Detect which cell encompasses the target text, then output its (x, y) center coordinate. 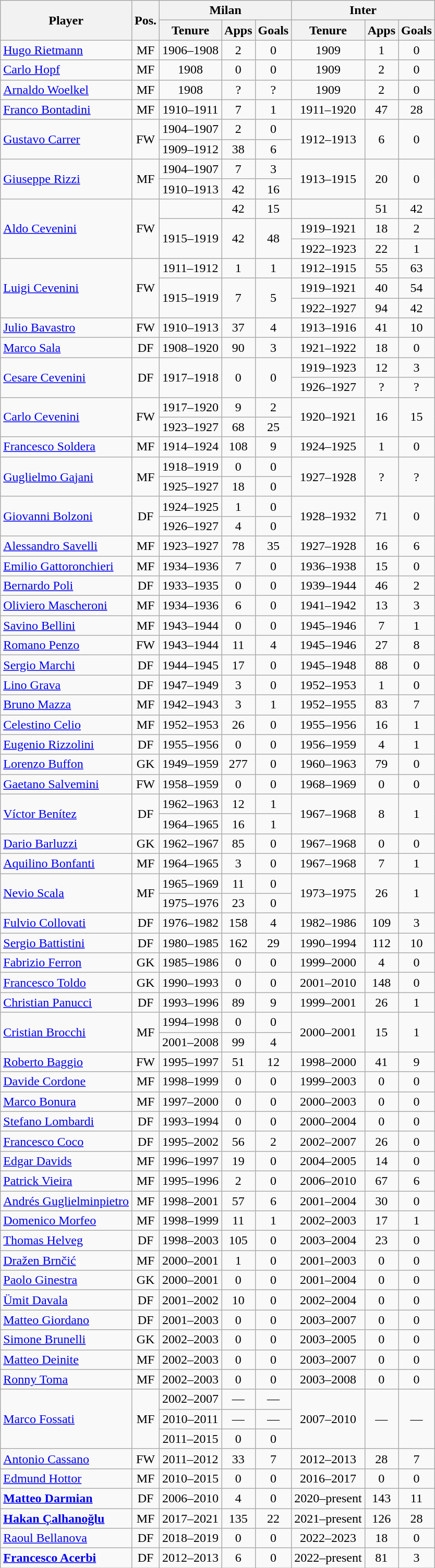
1995–1996 (191, 1181)
2017–2021 (191, 1518)
Giovanni Bolzoni (66, 516)
Pos. (145, 20)
2004–2005 (328, 1161)
1960–1963 (328, 764)
148 (381, 983)
Víctor Benítez (66, 814)
2002–2004 (328, 1300)
71 (381, 516)
143 (381, 1498)
1911–1920 (328, 109)
25 (273, 427)
1998–2000 (328, 1062)
Luigi Cevenini (66, 288)
162 (238, 943)
1975–1976 (191, 903)
2011–2012 (191, 1459)
1920–1921 (328, 417)
2007–2010 (328, 1419)
1912–1913 (328, 139)
Milan (225, 10)
Francesco Acerbi (66, 1558)
1945–1948 (328, 665)
Simone Brunelli (66, 1340)
Lorenzo Buffon (66, 764)
126 (381, 1518)
85 (238, 843)
1990–1994 (328, 943)
1921–1922 (328, 348)
Ümit Davala (66, 1300)
Raoul Bellanova (66, 1538)
Romano Penzo (66, 645)
1968–1969 (328, 784)
1908–1920 (191, 348)
2003–2008 (328, 1379)
1993–1994 (191, 1121)
48 (273, 238)
99 (238, 1042)
1911–1912 (191, 268)
Guglielmo Gajani (66, 476)
47 (381, 109)
2001–2002 (191, 1300)
Julio Bavastro (66, 328)
1909–1912 (191, 149)
Bruno Mazza (66, 705)
Gustavo Carrer (66, 139)
40 (381, 288)
Ronny Toma (66, 1379)
Eugenio Rizzolini (66, 744)
29 (273, 943)
Celestino Celio (66, 725)
1995–2002 (191, 1141)
1936–1938 (328, 566)
37 (238, 328)
2003–2004 (328, 1241)
2010–2011 (191, 1419)
54 (417, 288)
79 (381, 764)
Davide Cordone (66, 1082)
109 (381, 923)
1962–1963 (191, 804)
Stefano Lombardi (66, 1121)
Matteo Darmian (66, 1498)
1928–1932 (328, 516)
88 (381, 665)
33 (238, 1459)
1917–1920 (191, 407)
2020–present (328, 1498)
1906–1908 (191, 50)
Marco Bonura (66, 1101)
Marco Sala (66, 348)
5 (273, 298)
27 (381, 645)
Lino Grava (66, 685)
277 (238, 764)
1910–1911 (191, 109)
19 (238, 1161)
135 (238, 1518)
1965–1969 (191, 884)
Edmund Hottor (66, 1478)
Alessandro Savelli (66, 546)
Roberto Baggio (66, 1062)
1994–1998 (191, 1022)
Gaetano Salvemini (66, 784)
Player (66, 20)
Marco Fossati (66, 1419)
1919–1923 (328, 367)
Bernardo Poli (66, 586)
Paolo Ginestra (66, 1280)
89 (238, 1002)
Savino Bellini (66, 626)
1999–2000 (328, 963)
Sergio Marchi (66, 665)
Aldo Cevenini (66, 228)
94 (381, 308)
30 (381, 1200)
1918–1919 (191, 467)
1990–1993 (191, 983)
158 (238, 923)
Andrés Guglielminpietro (66, 1200)
1998–2003 (191, 1241)
1980–1985 (191, 943)
2022–2023 (328, 1538)
Carlo Hopf (66, 70)
83 (381, 705)
Fulvio Collovati (66, 923)
1947–1949 (191, 685)
2011–2015 (191, 1439)
Emilio Gattoronchieri (66, 566)
1914–1924 (191, 447)
1944–1945 (191, 665)
Giuseppe Rizzi (66, 179)
1942–1943 (191, 705)
1922–1923 (328, 249)
Antonio Cassano (66, 1459)
1993–1996 (191, 1002)
105 (238, 1241)
55 (381, 268)
1941–1942 (328, 606)
1958–1959 (191, 784)
1982–1986 (328, 923)
108 (238, 447)
1962–1967 (191, 843)
20 (381, 179)
1917–1918 (191, 377)
13 (381, 606)
1922–1927 (328, 308)
46 (381, 586)
81 (381, 1558)
67 (381, 1181)
78 (238, 546)
2022–present (328, 1558)
Aquilino Bonfanti (66, 863)
Francesco Coco (66, 1141)
Cristian Brocchi (66, 1032)
38 (238, 149)
Nevio Scala (66, 893)
2001–2010 (328, 983)
1913–1915 (328, 179)
Edgar Davids (66, 1161)
Hakan Çalhanoğlu (66, 1518)
1912–1915 (328, 268)
Patrick Vieira (66, 1181)
1976–1982 (191, 923)
Matteo Deinite (66, 1359)
Sergio Battistini (66, 943)
1952–1955 (328, 705)
Domenico Morfeo (66, 1221)
56 (238, 1141)
1999–2003 (328, 1082)
2018–2019 (191, 1538)
Christian Panucci (66, 1002)
Francesco Toldo (66, 983)
1925–1927 (191, 486)
90 (238, 348)
1913–1916 (328, 328)
14 (381, 1161)
2000–2004 (328, 1121)
Dario Barluzzi (66, 843)
Carlo Cevenini (66, 417)
Franco Bontadini (66, 109)
1933–1935 (191, 586)
2000–2003 (328, 1101)
Inter (363, 10)
1949–1959 (191, 764)
2016–2017 (328, 1478)
2021–present (328, 1518)
1997–2000 (191, 1101)
Oliviero Mascheroni (66, 606)
2001–2008 (191, 1042)
Cesare Cevenini (66, 377)
1995–1997 (191, 1062)
Francesco Soldera (66, 447)
Matteo Giordano (66, 1320)
1999–2001 (328, 1002)
1998–2001 (191, 1200)
2003–2005 (328, 1340)
1956–1959 (328, 744)
35 (273, 546)
68 (238, 427)
Thomas Helveg (66, 1241)
Arnaldo Woelkel (66, 90)
Fabrizio Ferron (66, 963)
1996–1997 (191, 1161)
1985–1986 (191, 963)
57 (238, 1200)
Dražen Brnčić (66, 1260)
63 (417, 268)
2010–2015 (191, 1478)
1939–1944 (328, 586)
Hugo Rietmann (66, 50)
1973–1975 (328, 893)
112 (381, 943)
